Detect which cell encompasses the target text, then output its [X, Y] center coordinate. 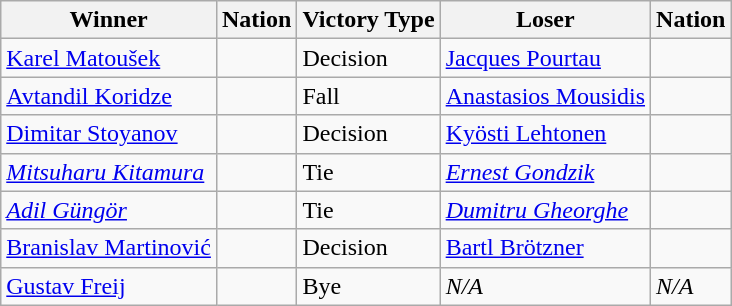
Bye [368, 286]
Ernest Gondzik [545, 172]
Avtandil Koridze [109, 96]
Dumitru Gheorghe [545, 210]
Mitsuharu Kitamura [109, 172]
Anastasios Mousidis [545, 96]
Dimitar Stoyanov [109, 134]
Gustav Freij [109, 286]
Kyösti Lehtonen [545, 134]
Loser [545, 20]
Fall [368, 96]
Winner [109, 20]
Karel Matoušek [109, 58]
Jacques Pourtau [545, 58]
Adil Güngör [109, 210]
Bartl Brötzner [545, 248]
Victory Type [368, 20]
Branislav Martinović [109, 248]
